Search for the cell housing the specified text and yield its (x, y) center coordinate. 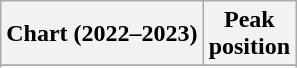
Peakposition (249, 34)
Chart (2022–2023) (102, 34)
